Capture the cell that displays the provided text and extract its (X, Y) central coordinate. 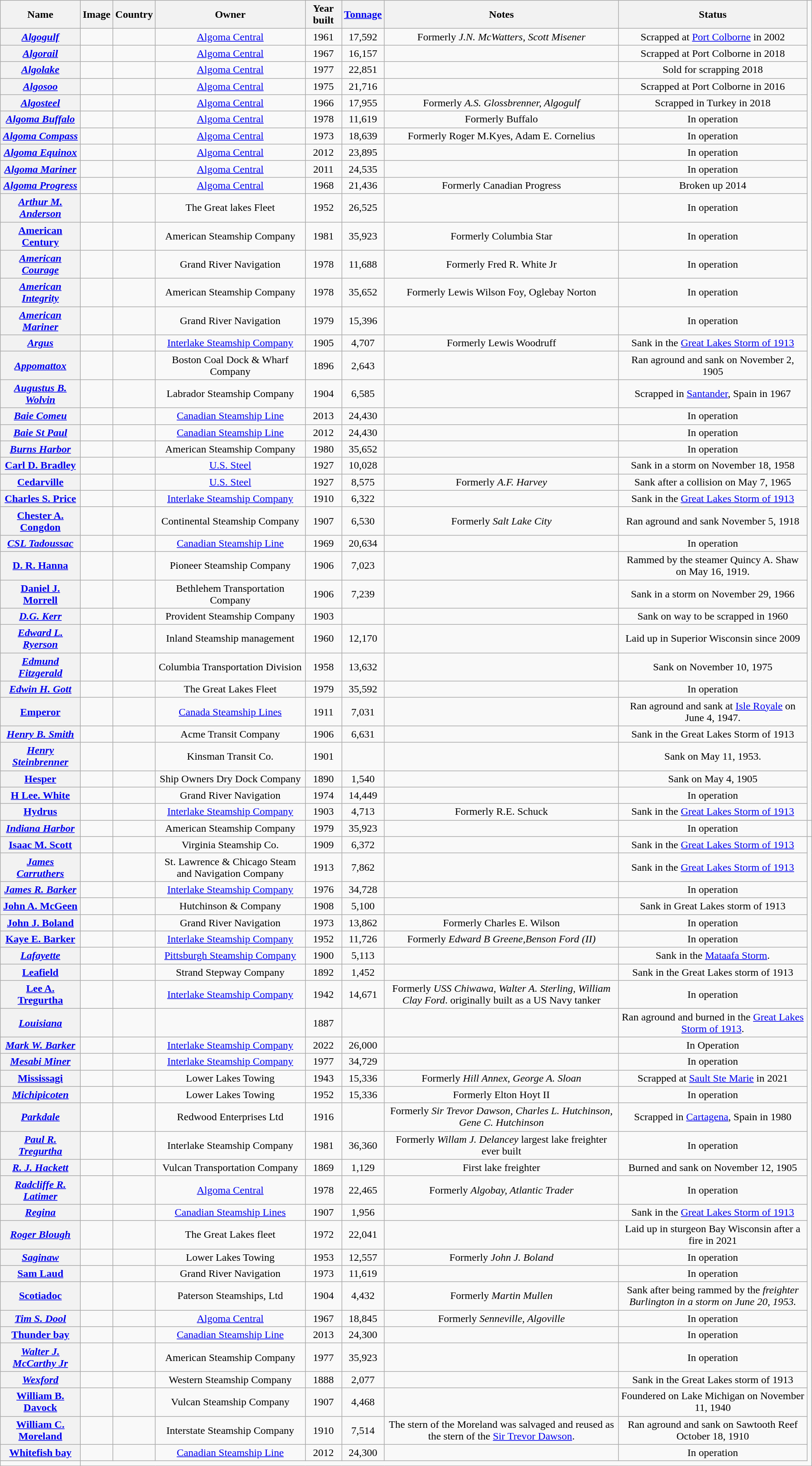
7,031 (363, 712)
6,585 (363, 394)
Formerly Edward B Greene,Benson Ford (II) (501, 939)
The Great lakes Fleet (230, 207)
R. J. Hackett (40, 1168)
Ran aground and sank on November 2, 1905 (713, 365)
Formerly Canadian Progress (501, 185)
8,575 (363, 482)
H Lee. White (40, 795)
Strand Stepway Company (230, 972)
Canadian Steamship Lines (230, 1212)
Formerly USS Chiwawa, Walter A. Sterling, William Clay Ford. originally built as a US Navy tanker (501, 994)
Inland Steamship management (230, 639)
35,592 (363, 689)
Scrapped at Sault Ste Marie in 2021 (713, 1078)
Radcliffe R. Latimer (40, 1190)
1,540 (363, 779)
1890 (324, 779)
CSL Tadoussac (40, 543)
1888 (324, 1380)
Sank in the Mataafa Storm. (713, 956)
Algoma Progress (40, 185)
1969 (324, 543)
10,028 (363, 466)
17,592 (363, 37)
Formerly Sir Trevor Dawson, Charles L. Hutchinson, Gene C. Hutchinson (501, 1117)
Louisiana (40, 1023)
26,525 (363, 207)
Augustus B. Wolvin (40, 394)
Regina (40, 1212)
1958 (324, 667)
Edmund Fitzgerald (40, 667)
Scrapped in Cartagena, Spain in 1980 (713, 1117)
Burns Harbor (40, 449)
24,535 (363, 169)
Boston Coal Dock & Wharf Company (230, 365)
5,100 (363, 906)
1960 (324, 639)
Isaac M. Scott (40, 845)
Notes (501, 15)
Wexford (40, 1380)
1908 (324, 906)
17,955 (363, 103)
Sank on November 10, 1975 (713, 667)
Formerly Salt Lake City (501, 521)
1943 (324, 1078)
Cedarville (40, 482)
Parkdale (40, 1117)
Argus (40, 343)
James Carruthers (40, 867)
Algosteel (40, 103)
Status (713, 15)
Burned and sank on November 12, 1905 (713, 1168)
22,041 (363, 1235)
1980 (324, 449)
13,862 (363, 923)
1916 (324, 1117)
18,639 (363, 136)
6,322 (363, 499)
21,716 (363, 86)
Laid up in Superior Wisconsin since 2009 (713, 639)
Arthur M. Anderson (40, 207)
4,468 (363, 1402)
Kinsman Transit Co. (230, 757)
Labrador Steamship Company (230, 394)
Lafayette (40, 956)
Image (96, 15)
Sank in a storm on November 18, 1958 (713, 466)
Canada Steamship Lines (230, 712)
Formerly Martin Mullen (501, 1296)
5,113 (363, 956)
William C. Moreland (40, 1430)
Henry B. Smith (40, 734)
11,726 (363, 939)
Michipicoten (40, 1095)
12,170 (363, 639)
7,023 (363, 566)
American Integrity (40, 292)
14,671 (363, 994)
Walter J. McCarthy Jr (40, 1357)
Sank in Great Lakes storm of 1913 (713, 906)
Paterson Steamships, Ltd (230, 1296)
Hydrus (40, 812)
Foundered on Lake Michigan on November 11, 1940 (713, 1402)
Kaye E. Barker (40, 939)
7,239 (363, 594)
Sank on May 4, 1905 (713, 779)
Leafield (40, 972)
Hutchinson & Company (230, 906)
The Great Lakes Fleet (230, 689)
Pittsburgh Steamship Company (230, 956)
18,845 (363, 1318)
Scrapped at Port Colborne in 2018 (713, 53)
Sank after a collision on May 7, 1965 (713, 482)
Scrapped at Port Colborne in 2002 (713, 37)
Columbia Transportation Division (230, 667)
Carl D. Bradley (40, 466)
Acme Transit Company (230, 734)
Mark W. Barker (40, 1045)
Algoma Buffalo (40, 119)
4,713 (363, 812)
12,557 (363, 1257)
2011 (324, 169)
Formerly A.S. Glossbrenner, Algogulf (501, 103)
Whitefish bay (40, 1453)
St. Lawrence & Chicago Steam and Navigation Company (230, 867)
Baie St Paul (40, 433)
1,452 (363, 972)
Sank in a storm on November 29, 1966 (713, 594)
D. R. Hanna (40, 566)
Sold for scrapping 2018 (713, 70)
Ship Owners Dry Dock Company (230, 779)
Paul R. Tregurtha (40, 1145)
Name (40, 15)
1961 (324, 37)
Mississagi (40, 1078)
2022 (324, 1045)
Algorail (40, 53)
Algogulf (40, 37)
1,129 (363, 1168)
Formerly Algobay, Atlantic Trader (501, 1190)
1913 (324, 867)
Formerly R.E. Schuck (501, 812)
Ran aground and burned in the Great Lakes Storm of 1913. (713, 1023)
William B. Davock (40, 1402)
Redwood Enterprises Ltd (230, 1117)
34,728 (363, 889)
Formerly Senneville, Algoville (501, 1318)
Saginaw (40, 1257)
21,436 (363, 185)
1909 (324, 845)
1976 (324, 889)
Appomattox (40, 365)
Provident Steamship Company (230, 617)
16,157 (363, 53)
Formerly Elton Hoyt II (501, 1095)
Edwin H. Gott (40, 689)
4,707 (363, 343)
The Great Lakes fleet (230, 1235)
Algoma Equinox (40, 152)
Tonnage (363, 15)
1,956 (363, 1212)
7,514 (363, 1430)
1905 (324, 343)
Formerly Lewis Woodruff (501, 343)
Algoma Mariner (40, 169)
1911 (324, 712)
The stern of the Moreland was salvaged and reused as the stern of the Sir Trevor Dawson. (501, 1430)
Formerly Fred R. White Jr (501, 265)
Laid up in sturgeon Bay Wisconsin after a fire in 2021 (713, 1235)
Formerly John J. Boland (501, 1257)
11,688 (363, 265)
Pioneer Steamship Company (230, 566)
Chester A. Congdon (40, 521)
36,360 (363, 1145)
Hesper (40, 779)
Roger Blough (40, 1235)
Sam Laud (40, 1274)
4,432 (363, 1296)
23,895 (363, 152)
Charles S. Price (40, 499)
Algoma Compass (40, 136)
Formerly Buffalo (501, 119)
Bethlehem Transportation Company (230, 594)
Thunder bay (40, 1335)
1901 (324, 757)
Formerly Roger M.Kyes, Adam E. Cornelius (501, 136)
D.G. Kerr (40, 617)
1975 (324, 86)
Country (134, 15)
Owner (230, 15)
James R. Barker (40, 889)
Ran aground and sank at Isle Royale on June 4, 1947. (713, 712)
American Courage (40, 265)
15,396 (363, 321)
34,729 (363, 1062)
1968 (324, 185)
Mesabi Miner (40, 1062)
Sank on way to be scrapped in 1960 (713, 617)
1887 (324, 1023)
Formerly Lewis Wilson Foy, Oglebay Norton (501, 292)
Formerly Willam J. Delancey largest lake freighter ever built (501, 1145)
Lee A. Tregurtha (40, 994)
Scrapped in Santander, Spain in 1967 (713, 394)
Baie Comeu (40, 416)
Formerly Columbia Star (501, 236)
1896 (324, 365)
14,449 (363, 795)
20,634 (363, 543)
Indiana Harbor (40, 828)
2,077 (363, 1380)
1942 (324, 994)
1869 (324, 1168)
Henry Steinbrenner (40, 757)
Daniel J. Morrell (40, 594)
Scrapped at Port Colborne in 2016 (713, 86)
Continental Steamship Company (230, 521)
Formerly A.F. Harvey (501, 482)
Formerly Hill Annex, George A. Sloan (501, 1078)
Rammed by the steamer Quincy A. Shaw on May 16, 1919. (713, 566)
Algosoo (40, 86)
Tim S. Dool (40, 1318)
Scrapped in Turkey in 2018 (713, 103)
American Mariner (40, 321)
6,631 (363, 734)
1892 (324, 972)
John J. Boland (40, 923)
Vulcan Transportation Company (230, 1168)
1972 (324, 1235)
22,465 (363, 1190)
13,632 (363, 667)
First lake freighter (501, 1168)
Sank on May 11, 1953. (713, 757)
1966 (324, 103)
Formerly J.N. McWatters, Scott Misener (501, 37)
Year built (324, 15)
In Operation (713, 1045)
Emperor (40, 712)
2,643 (363, 365)
Algolake (40, 70)
Ran aground and sank November 5, 1918 (713, 521)
Broken up 2014 (713, 185)
Western Steamship Company (230, 1380)
26,000 (363, 1045)
John A. McGeen (40, 906)
Ran aground and sank on Sawtooth Reef October 18, 1910 (713, 1430)
1953 (324, 1257)
Edward L. Ryerson (40, 639)
Sank after being rammed by the freighter Burlington in a storm on June 20, 1953. (713, 1296)
Virginia Steamship Co. (230, 845)
American Century (40, 236)
6,530 (363, 521)
1900 (324, 956)
Vulcan Steamship Company (230, 1402)
1974 (324, 795)
6,372 (363, 845)
22,851 (363, 70)
Formerly Charles E. Wilson (501, 923)
7,862 (363, 867)
Interstate Steamship Company (230, 1430)
Scotiadoc (40, 1296)
